Locate the cell with the specified text and output its [X, Y] center coordinate. 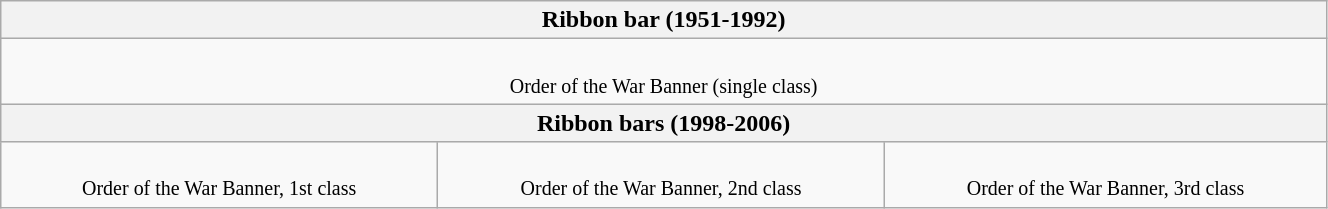
Order of the War Banner, 3rd class [1106, 174]
Order of the War Banner, 2nd class [662, 174]
Order of the War Banner (single class) [664, 72]
Ribbon bar (1951-1992) [664, 20]
Order of the War Banner, 1st class [220, 174]
Ribbon bars (1998-2006) [664, 123]
